Locate the cell with the specified text and output its [x, y] center coordinate. 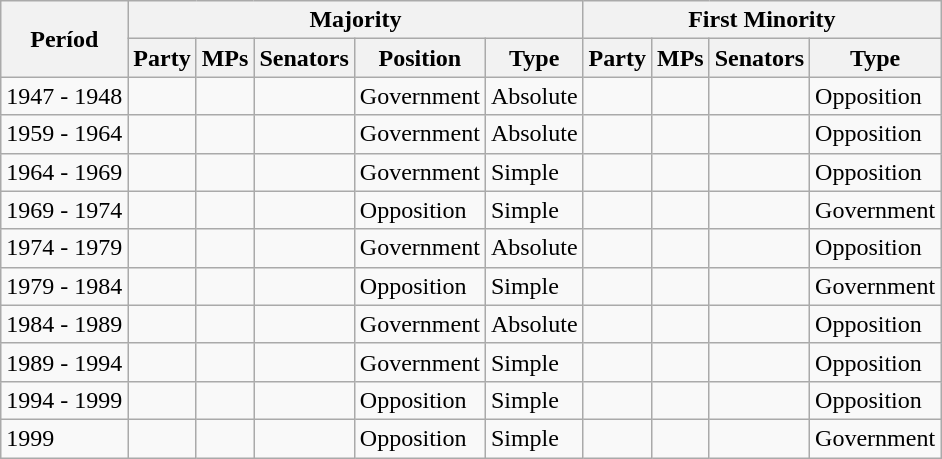
Períod [64, 39]
1969 - 1974 [64, 210]
First Minority [762, 20]
1994 - 1999 [64, 400]
Majority [356, 20]
1947 - 1948 [64, 96]
1999 [64, 438]
1989 - 1994 [64, 362]
1984 - 1989 [64, 324]
1979 - 1984 [64, 286]
Position [420, 58]
1964 - 1969 [64, 172]
1974 - 1979 [64, 248]
1959 - 1964 [64, 134]
